Output the (X, Y) coordinate of the center of the cell containing the given text.  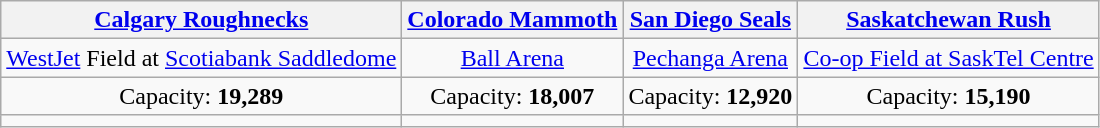
Pechanga Arena (710, 58)
Capacity: 12,920 (710, 96)
Calgary Roughnecks (202, 20)
Capacity: 19,289 (202, 96)
Capacity: 15,190 (948, 96)
Colorado Mammoth (512, 20)
Saskatchewan Rush (948, 20)
Capacity: 18,007 (512, 96)
San Diego Seals (710, 20)
Co-op Field at SaskTel Centre (948, 58)
Ball Arena (512, 58)
WestJet Field at Scotiabank Saddledome (202, 58)
